Capture the cell that displays the provided text and extract its [X, Y] central coordinate. 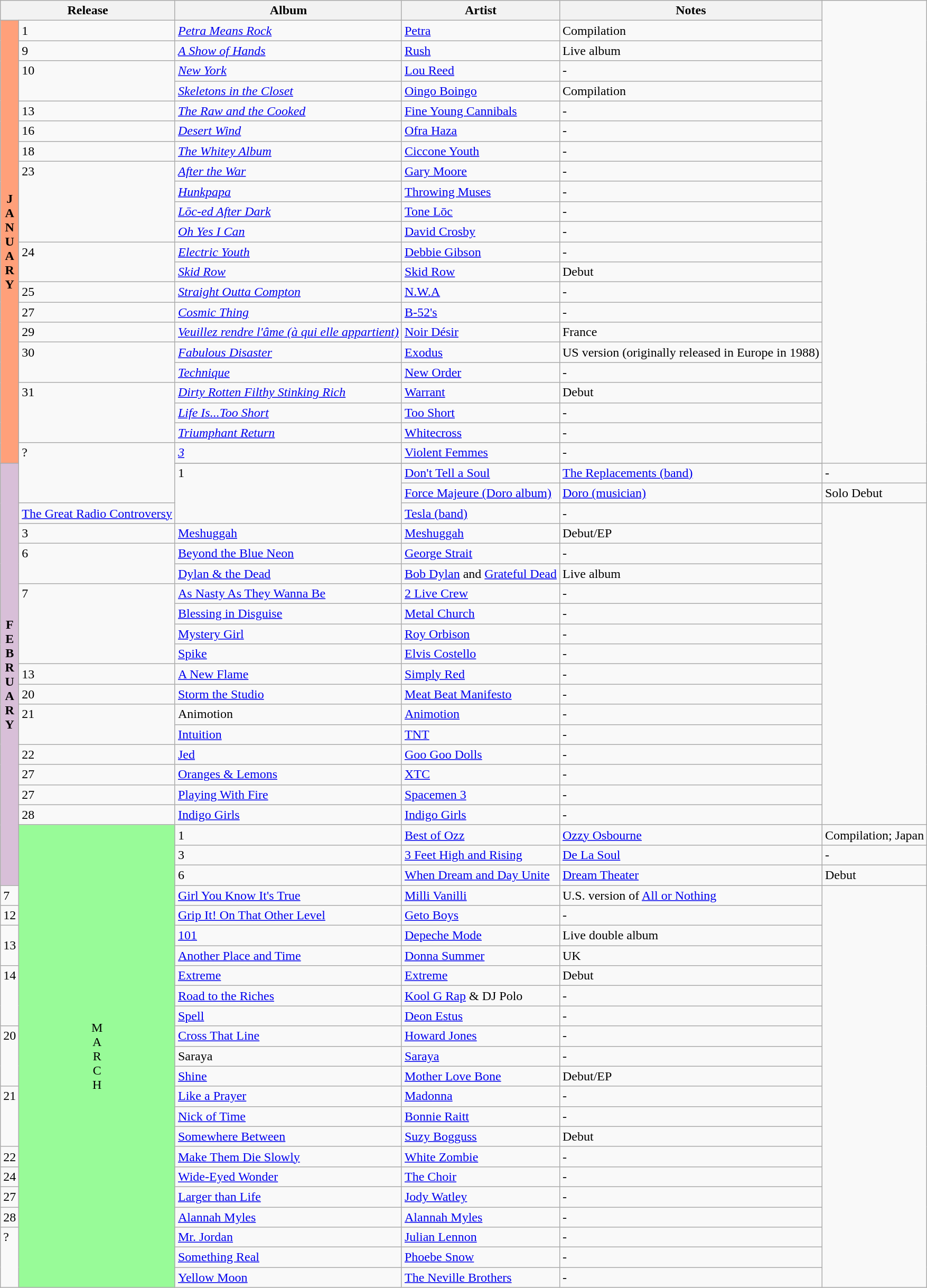
JANUARY [10, 242]
Larger than Life [288, 1197]
White Zombie [481, 1156]
Release [88, 11]
3 Feet High and Rising [481, 855]
The Raw and the Cooked [288, 111]
Fine Young Cannibals [481, 111]
Spacemen 3 [481, 795]
Somewhere Between [288, 1136]
Cross That Line [288, 1036]
France [691, 332]
Technique [288, 372]
Album [288, 11]
George Strait [481, 553]
Compilation; Japan [874, 835]
9 [97, 51]
Tesla (band) [481, 513]
2 Live Crew [481, 594]
Desert Wind [288, 131]
The Great Radio Controversy [97, 513]
31 [97, 413]
Spell [288, 1016]
Beyond the Blue Neon [288, 553]
UK [691, 956]
Rush [481, 51]
De La Soul [691, 855]
The Replacements (band) [691, 473]
Petra Means Rock [288, 31]
Dirty Rotten Filthy Stinking Rich [288, 393]
Metal Church [481, 614]
Force Majeure (Doro album) [481, 493]
Too Short [481, 413]
Depeche Mode [481, 936]
A New Flame [288, 674]
16 [97, 131]
Ozzy Osbourne [691, 835]
The Whitey Album [288, 151]
Solo Debut [874, 493]
Triumphant Return [288, 433]
Julian Lennon [481, 1237]
New Order [481, 372]
Electric Youth [288, 252]
Mr. Jordan [288, 1237]
XTC [481, 774]
Intuition [288, 734]
Doro (musician) [691, 493]
Howard Jones [481, 1036]
Nick of Time [288, 1116]
Straight Outta Compton [288, 292]
30 [97, 362]
Life Is...Too Short [288, 413]
10 [97, 81]
Deon Estus [481, 1016]
14 [10, 996]
Cosmic Thing [288, 312]
Fabulous Disaster [288, 352]
As Nasty As They Wanna Be [288, 594]
Blessing in Disguise [288, 614]
Shine [288, 1076]
The Choir [481, 1177]
Debbie Gibson [481, 252]
When Dream and Day Unite [481, 875]
David Crosby [481, 231]
Don't Tell a Soul [481, 473]
The Neville Brothers [481, 1277]
Storm the Studio [288, 694]
Like a Prayer [288, 1096]
25 [97, 292]
Gary Moore [481, 171]
18 [97, 151]
B-52's [481, 312]
Warrant [481, 393]
A Show of Hands [288, 51]
Make Them Die Slowly [288, 1156]
Bob Dylan and Grateful Dead [481, 573]
US version (originally released in Europe in 1988) [691, 352]
Grip It! On That Other Level [288, 916]
12 [10, 916]
New York [288, 71]
Lou Reed [481, 71]
Tone Lōc [481, 211]
Road to the Riches [288, 996]
Live double album [691, 936]
Roy Orbison [481, 634]
After the War [288, 171]
Spike [288, 654]
N.W.A [481, 292]
Veuillez rendre l'âme (à qui elle appartient) [288, 332]
Meat Beat Manifesto [481, 694]
Suzy Bogguss [481, 1136]
23 [97, 201]
Notes [691, 11]
Something Real [288, 1257]
Madonna [481, 1096]
Wide-Eyed Wonder [288, 1177]
Lōc-ed After Dark [288, 211]
101 [288, 936]
Jed [288, 754]
TNT [481, 734]
Phoebe Snow [481, 1257]
Oh Yes I Can [288, 231]
Violent Femmes [481, 453]
Donna Summer [481, 956]
Exodus [481, 352]
Simply Red [481, 674]
Dream Theater [691, 875]
Bonnie Raitt [481, 1116]
Playing With Fire [288, 795]
Artist [481, 11]
Geto Boys [481, 916]
MARCH [97, 1056]
Oranges & Lemons [288, 774]
Skeletons in the Closet [288, 91]
Noir Désir [481, 332]
Jody Watley [481, 1197]
FEBRUARY [10, 674]
U.S. version of All or Nothing [691, 895]
Yellow Moon [288, 1277]
Hunkpapa [288, 191]
Kool G Rap & DJ Polo [481, 996]
Best of Ozz [481, 835]
Ofra Haza [481, 131]
Petra [481, 31]
Whitecross [481, 433]
Throwing Muses [481, 191]
Mystery Girl [288, 634]
Oingo Boingo [481, 91]
Girl You Know It's True [288, 895]
Ciccone Youth [481, 151]
Elvis Costello [481, 654]
29 [97, 332]
Goo Goo Dolls [481, 754]
Milli Vanilli [481, 895]
Another Place and Time [288, 956]
Mother Love Bone [481, 1076]
Dylan & the Dead [288, 573]
